Search for the cell housing the specified text and yield its (X, Y) center coordinate. 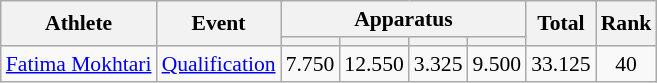
9.500 (498, 64)
12.550 (374, 64)
33.125 (560, 64)
40 (626, 64)
3.325 (438, 64)
Total (560, 24)
Event (219, 24)
Apparatus (404, 19)
Rank (626, 24)
Fatima Mokhtari (79, 64)
Athlete (79, 24)
7.750 (310, 64)
Qualification (219, 64)
